Pinpoint the cell where the given text exists, returning its [X, Y] midpoint coordinate. 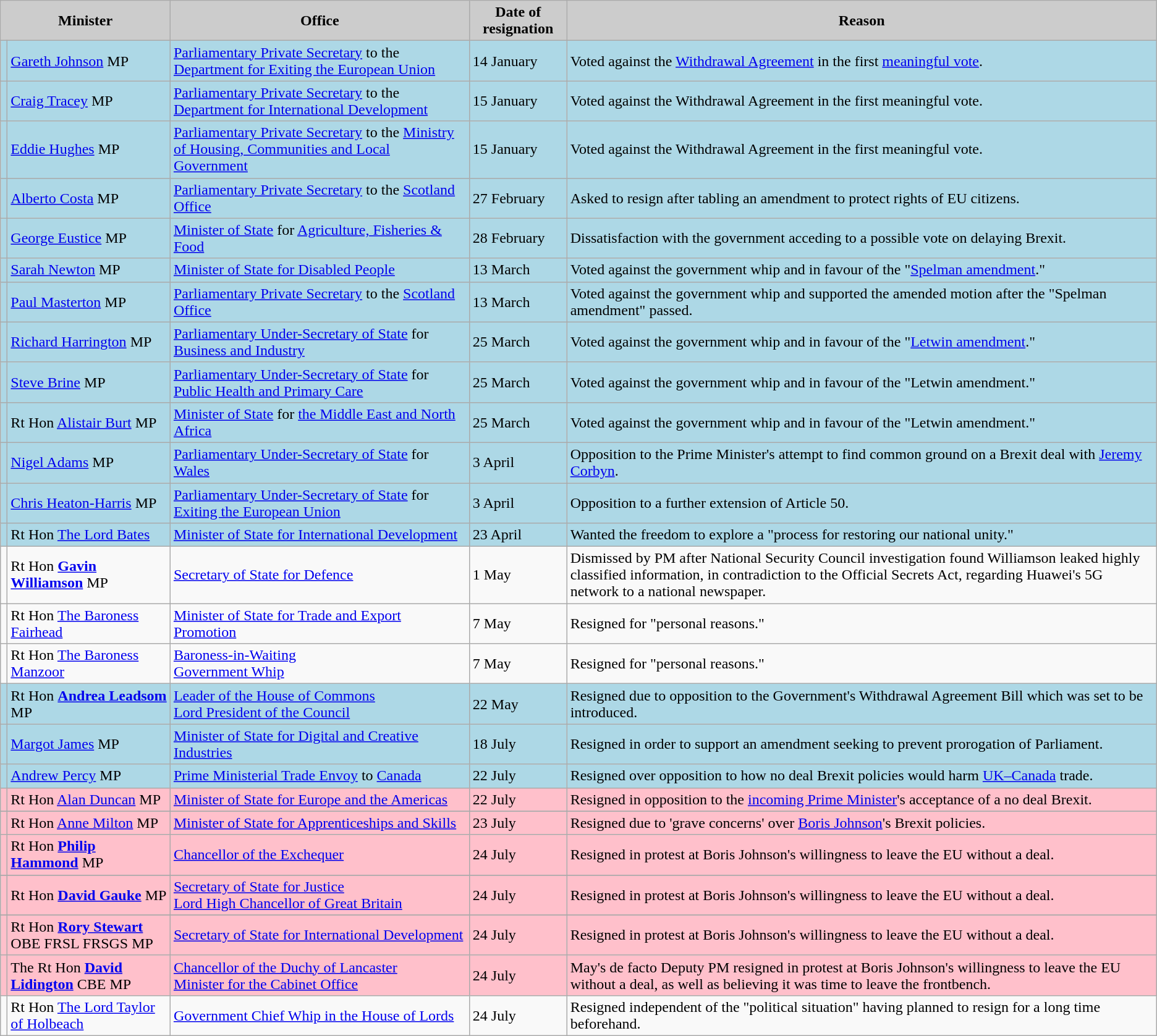
Steve Brine MP [89, 382]
The Rt Hon David Lidington CBE MP [89, 975]
Richard Harrington MP [89, 342]
Dissatisfaction with the government acceding to a possible vote on delaying Brexit. [862, 238]
Secretary of State for JusticeLord High Chancellor of Great Britain [320, 895]
Government Chief Whip in the House of Lords [320, 1016]
Secretary of State for Defence [320, 575]
Nigel Adams MP [89, 462]
23 July [518, 823]
Sarah Newton MP [89, 270]
Opposition to a further extension of Article 50. [862, 503]
Chancellor of the Duchy of LancasterMinister for the Cabinet Office [320, 975]
Rt Hon The Lord Bates [89, 535]
Resigned due to opposition to the Government's Withdrawal Agreement Bill which was set to be introduced. [862, 704]
Rt Hon Alan Duncan MP [89, 799]
Asked to resign after tabling an amendment to protect rights of EU citizens. [862, 198]
Reason [862, 21]
Leader of the House of CommonsLord President of the Council [320, 704]
Resigned over opposition to how no deal Brexit policies would harm UK–Canada trade. [862, 776]
Minister of State for Disabled People [320, 270]
Margot James MP [89, 744]
Minister of State for Apprenticeships and Skills [320, 823]
Chris Heaton-Harris MP [89, 503]
Minister of State for Europe and the Americas [320, 799]
Rt Hon The Baroness Manzoor [89, 663]
23 April [518, 535]
22 May [518, 704]
18 July [518, 744]
Paul Masterton MP [89, 301]
Resigned in opposition to the incoming Prime Minister's acceptance of a no deal Brexit. [862, 799]
Rt Hon Gavin Williamson MP [89, 575]
Opposition to the Prime Minister's attempt to find common ground on a Brexit deal with Jeremy Corbyn. [862, 462]
Gareth Johnson MP [89, 61]
Minister of State for Digital and Creative Industries [320, 744]
Prime Ministerial Trade Envoy to Canada [320, 776]
Wanted the freedom to explore a "process for restoring our national unity." [862, 535]
Alberto Costa MP [89, 198]
Craig Tracey MP [89, 101]
Baroness-in-WaitingGovernment Whip [320, 663]
Andrew Percy MP [89, 776]
Secretary of State for International Development [320, 935]
1 May [518, 575]
Chancellor of the Exchequer [320, 855]
Parliamentary Private Secretary to the Department for International Development [320, 101]
Rt Hon The Lord Taylor of Holbeach [89, 1016]
Voted against the government whip and supported the amended motion after the "Spelman amendment" passed. [862, 301]
Parliamentary Private Secretary to the Ministry of Housing, Communities and Local Government [320, 150]
Eddie Hughes MP [89, 150]
Parliamentary Under-Secretary of State for Public Health and Primary Care [320, 382]
14 January [518, 61]
George Eustice MP [89, 238]
Minister of State for International Development [320, 535]
Minister of State for the Middle East and North Africa [320, 423]
Minister [85, 21]
Rt Hon Andrea Leadsom MP [89, 704]
Voted against the government whip and in favour of the "Spelman amendment." [862, 270]
Resigned in order to support an amendment seeking to prevent prorogation of Parliament. [862, 744]
Resigned due to 'grave concerns' over Boris Johnson's Brexit policies. [862, 823]
Rt Hon David Gauke MP [89, 895]
Rt Hon Alistair Burt MP [89, 423]
Minister of State for Trade and Export Promotion [320, 624]
Parliamentary Under-Secretary of State for Exiting the European Union [320, 503]
Parliamentary Private Secretary to the Department for Exiting the European Union [320, 61]
Office [320, 21]
Rt Hon The Baroness Fairhead [89, 624]
Resigned independent of the "political situation" having planned to resign for a long time beforehand. [862, 1016]
27 February [518, 198]
Rt Hon Anne Milton MP [89, 823]
Rt Hon Philip Hammond MP [89, 855]
Minister of State for Agriculture, Fisheries & Food [320, 238]
Parliamentary Under-Secretary of State for Business and Industry [320, 342]
Date of resignation [518, 21]
Rt Hon Rory Stewart OBE FRSL FRSGS MP [89, 935]
Parliamentary Under-Secretary of State for Wales [320, 462]
28 February [518, 238]
